Determine the [x, y] coordinate at the center of the cell enclosing the given text.  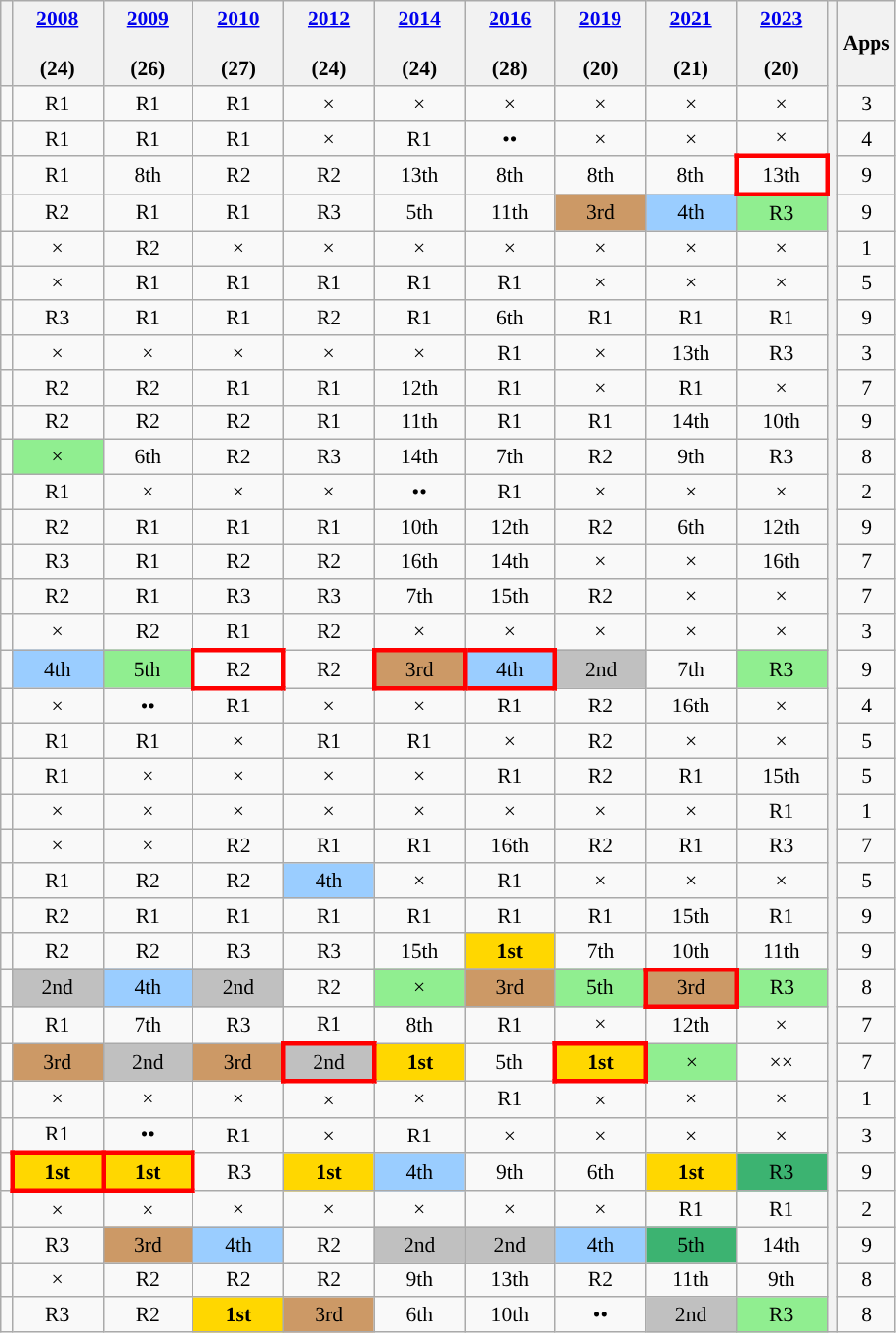
Apps [867, 43]
2019 (20) [600, 43]
2012 (24) [328, 43]
2016 (28) [510, 43]
2010 (27) [238, 43]
2023 (20) [782, 43]
2014 (24) [420, 43]
×× [782, 1063]
2021 (21) [692, 43]
2008 (24) [57, 43]
2009 (26) [149, 43]
